Provide the (X, Y) coordinate of the cell's center where the given text is located.  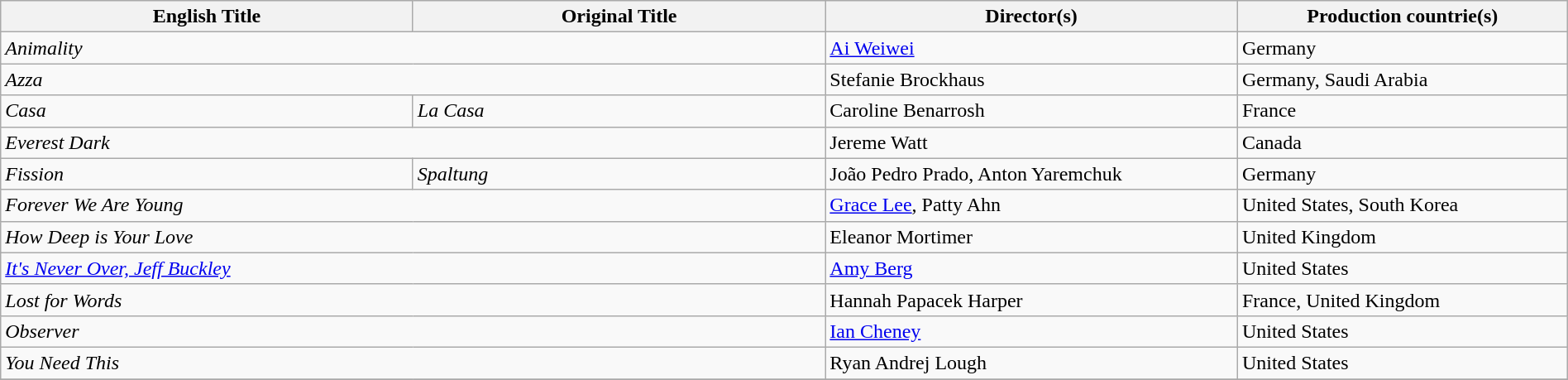
Jereme Watt (1032, 142)
United Kingdom (1403, 237)
Germany, Saudi Arabia (1403, 79)
Stefanie Brockhaus (1032, 79)
Caroline Benarrosh (1032, 111)
La Casa (619, 111)
France, United Kingdom (1403, 300)
João Pedro Prado, Anton Yaremchuk (1032, 174)
Amy Berg (1032, 268)
English Title (207, 17)
Forever We Are Young (414, 205)
Eleanor Mortimer (1032, 237)
United States, South Korea (1403, 205)
Ryan Andrej Lough (1032, 363)
Ian Cheney (1032, 331)
Lost for Words (414, 300)
France (1403, 111)
Ai Weiwei (1032, 48)
Canada (1403, 142)
How Deep is Your Love (414, 237)
It's Never Over, Jeff Buckley (414, 268)
Casa (207, 111)
Hannah Papacek Harper (1032, 300)
Azza (414, 79)
Spaltung (619, 174)
You Need This (414, 363)
Original Title (619, 17)
Production countrie(s) (1403, 17)
Observer (414, 331)
Fission (207, 174)
Everest Dark (414, 142)
Director(s) (1032, 17)
Grace Lee, Patty Ahn (1032, 205)
Animality (414, 48)
